Determine the (x, y) coordinate at the center of the cell enclosing the given text.  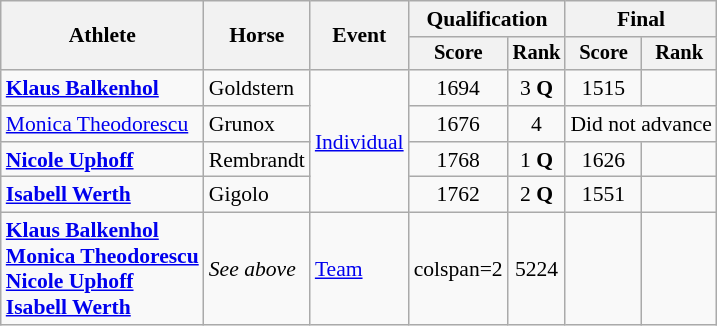
Isabell Werth (102, 195)
Qualification (488, 19)
Team (360, 269)
See above (257, 269)
5224 (537, 269)
Athlete (102, 36)
1768 (458, 160)
Individual (360, 141)
Did not advance (641, 124)
1 Q (537, 160)
1762 (458, 195)
colspan=2 (458, 269)
Gigolo (257, 195)
1626 (603, 160)
Rembrandt (257, 160)
Event (360, 36)
Grunox (257, 124)
1676 (458, 124)
1694 (458, 88)
Horse (257, 36)
3 Q (537, 88)
1551 (603, 195)
Final (641, 19)
4 (537, 124)
2 Q (537, 195)
Klaus Balkenhol (102, 88)
1515 (603, 88)
Goldstern (257, 88)
Klaus BalkenholMonica TheodorescuNicole UphoffIsabell Werth (102, 269)
Nicole Uphoff (102, 160)
Monica Theodorescu (102, 124)
